Find where the given text appears and provide that cell's center as [X, Y] coordinate. 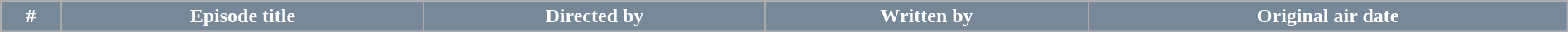
Directed by [595, 16]
Original air date [1328, 16]
Episode title [243, 16]
Written by [926, 16]
# [31, 16]
